Determine the (x, y) coordinate at the center of the cell enclosing the given text.  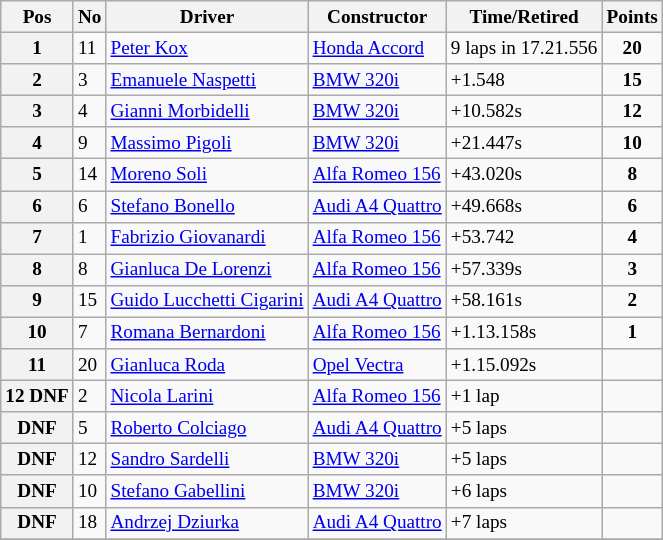
+21.447s (524, 143)
No (90, 17)
Sandro Sardelli (207, 460)
+6 laps (524, 491)
+49.668s (524, 206)
Fabrizio Giovanardi (207, 238)
+7 laps (524, 523)
Points (632, 17)
+1.15.092s (524, 365)
+57.339s (524, 270)
Stefano Gabellini (207, 491)
Romana Bernardoni (207, 333)
Stefano Bonello (207, 206)
Constructor (377, 17)
Gianni Morbidelli (207, 111)
+53.742 (524, 238)
Emanuele Naspetti (207, 80)
Honda Accord (377, 48)
+1.548 (524, 80)
+1 lap (524, 396)
Opel Vectra (377, 365)
Nicola Larini (207, 396)
Andrzej Dziurka (207, 523)
+10.582s (524, 111)
Gianluca De Lorenzi (207, 270)
9 laps in 17.21.556 (524, 48)
12 DNF (38, 396)
Gianluca Roda (207, 365)
14 (90, 175)
Peter Kox (207, 48)
+58.161s (524, 301)
18 (90, 523)
+43.020s (524, 175)
Driver (207, 17)
Roberto Colciago (207, 428)
+1.13.158s (524, 333)
Time/Retired (524, 17)
Pos (38, 17)
Moreno Soli (207, 175)
Massimo Pigoli (207, 143)
Guido Lucchetti Cigarini (207, 301)
